Pinpoint the cell where the given text exists, returning its [x, y] midpoint coordinate. 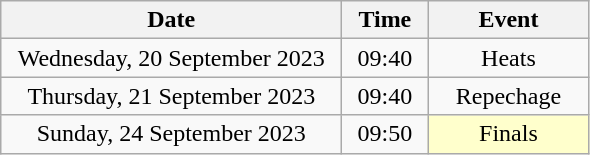
Date [172, 20]
Finals [508, 134]
Thursday, 21 September 2023 [172, 96]
09:50 [385, 134]
Heats [508, 58]
Event [508, 20]
Repechage [508, 96]
Sunday, 24 September 2023 [172, 134]
Wednesday, 20 September 2023 [172, 58]
Time [385, 20]
